Identify which cell holds the provided text, then report its [x, y] central coordinate. 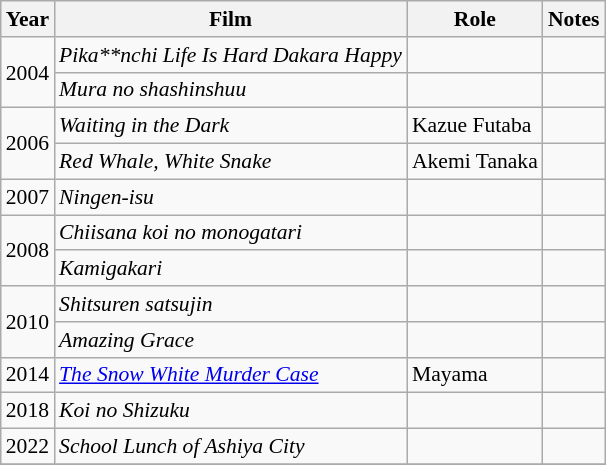
Akemi Tanaka [475, 162]
2008 [28, 250]
Year [28, 19]
Kamigakari [230, 269]
2010 [28, 322]
The Snow White Murder Case [230, 375]
Chiisana koi no monogatari [230, 233]
2014 [28, 375]
Film [230, 19]
2004 [28, 72]
Role [475, 19]
Shitsuren satsujin [230, 304]
2022 [28, 447]
Pika**nchi Life Is Hard Dakara Happy [230, 55]
Notes [574, 19]
2007 [28, 197]
Ningen-isu [230, 197]
Koi no Shizuku [230, 411]
2018 [28, 411]
Amazing Grace [230, 340]
Waiting in the Dark [230, 126]
Mura no shashinshuu [230, 90]
Mayama [475, 375]
2006 [28, 144]
Red Whale, White Snake [230, 162]
Kazue Futaba [475, 126]
School Lunch of Ashiya City [230, 447]
